Return the [x, y] coordinate for the center point of the cell that contains the specified text.  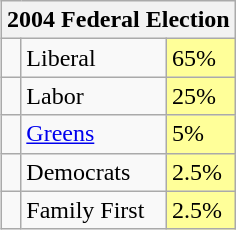
2004 Federal Election [119, 20]
25% [200, 96]
Labor [94, 96]
65% [200, 58]
Family First [94, 210]
Democrats [94, 172]
Greens [94, 134]
Liberal [94, 58]
5% [200, 134]
